Find where the given text appears and provide that cell's center as [x, y] coordinate. 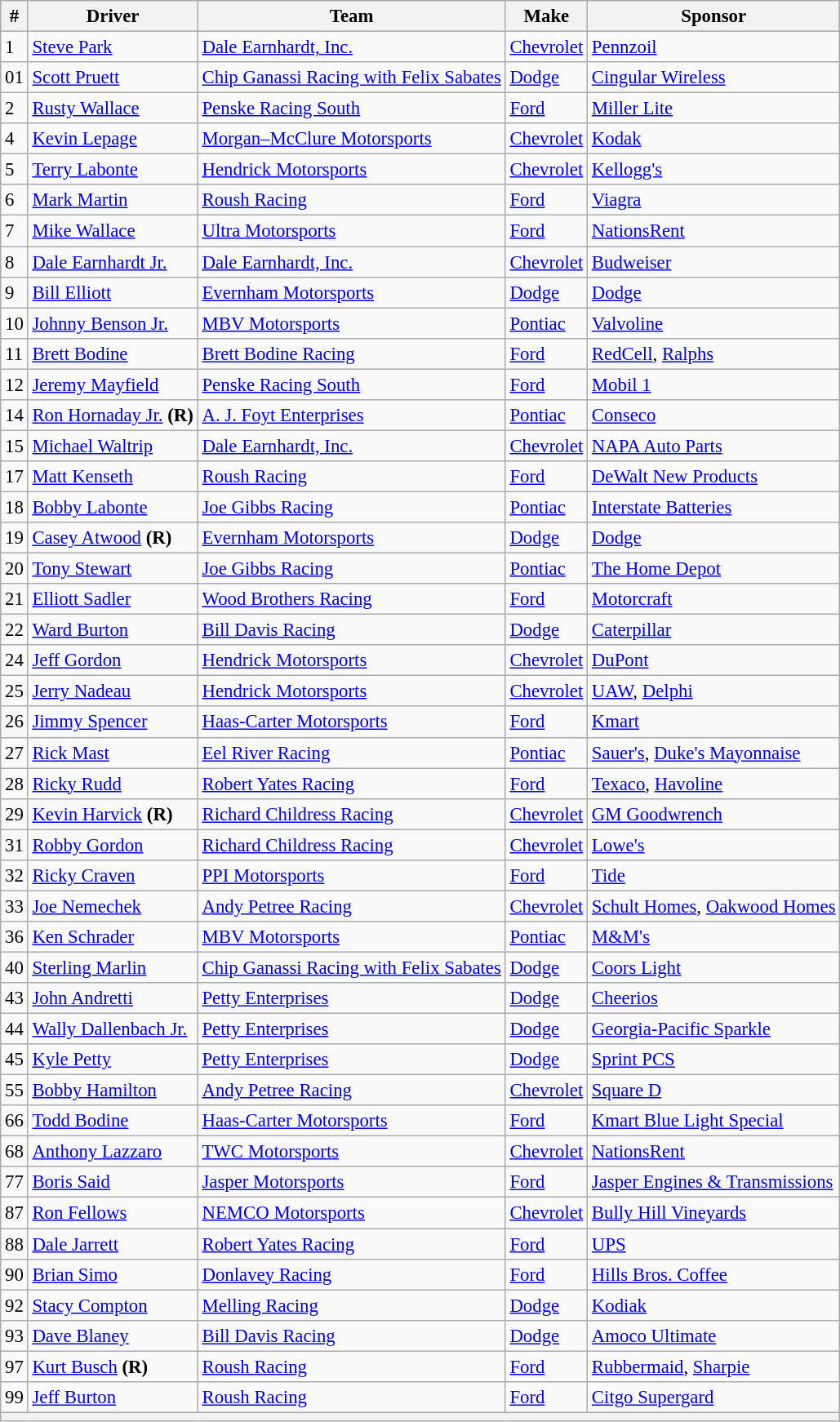
Bill Elliott [113, 292]
Jasper Motorsports [351, 1183]
Ultra Motorsports [351, 231]
Terry Labonte [113, 170]
Matt Kenseth [113, 477]
Square D [713, 1091]
NEMCO Motorsports [351, 1213]
24 [15, 660]
Interstate Batteries [713, 507]
Ken Schrader [113, 937]
RedCell, Ralphs [713, 353]
68 [15, 1152]
Stacy Compton [113, 1305]
66 [15, 1121]
92 [15, 1305]
Ron Fellows [113, 1213]
Donlavey Racing [351, 1274]
M&M's [713, 937]
The Home Depot [713, 569]
Dale Earnhardt Jr. [113, 262]
Todd Bodine [113, 1121]
Kmart [713, 722]
2 [15, 109]
Valvoline [713, 323]
1 [15, 47]
Dave Blaney [113, 1335]
Kmart Blue Light Special [713, 1121]
40 [15, 967]
20 [15, 569]
Steve Park [113, 47]
PPI Motorsports [351, 876]
UAW, Delphi [713, 691]
Joe Nemechek [113, 906]
Citgo Supergard [713, 1398]
Brett Bodine Racing [351, 353]
Mike Wallace [113, 231]
Rubbermaid, Sharpie [713, 1366]
Michael Waltrip [113, 446]
TWC Motorsports [351, 1152]
NAPA Auto Parts [713, 446]
Wood Brothers Racing [351, 599]
10 [15, 323]
33 [15, 906]
Scott Pruett [113, 78]
Wally Dallenbach Jr. [113, 1029]
DeWalt New Products [713, 477]
Ron Hornaday Jr. (R) [113, 415]
Kyle Petty [113, 1060]
11 [15, 353]
Amoco Ultimate [713, 1335]
A. J. Foyt Enterprises [351, 415]
Schult Homes, Oakwood Homes [713, 906]
45 [15, 1060]
Sauer's, Duke's Mayonnaise [713, 753]
Bully Hill Vineyards [713, 1213]
Cingular Wireless [713, 78]
Casey Atwood (R) [113, 538]
Bobby Labonte [113, 507]
43 [15, 998]
Miller Lite [713, 109]
Brett Bodine [113, 353]
Driver [113, 16]
Tony Stewart [113, 569]
87 [15, 1213]
22 [15, 630]
GM Goodwrench [713, 814]
29 [15, 814]
# [15, 16]
DuPont [713, 660]
32 [15, 876]
Sterling Marlin [113, 967]
Kodiak [713, 1305]
Ward Burton [113, 630]
27 [15, 753]
Robby Gordon [113, 845]
Rusty Wallace [113, 109]
Hills Bros. Coffee [713, 1274]
17 [15, 477]
Jeremy Mayfield [113, 384]
Kurt Busch (R) [113, 1366]
Motorcraft [713, 599]
7 [15, 231]
12 [15, 384]
Jasper Engines & Transmissions [713, 1183]
Kevin Lepage [113, 139]
8 [15, 262]
Team [351, 16]
Ricky Craven [113, 876]
Ricky Rudd [113, 784]
55 [15, 1091]
Kellogg's [713, 170]
25 [15, 691]
UPS [713, 1244]
5 [15, 170]
14 [15, 415]
4 [15, 139]
36 [15, 937]
Eel River Racing [351, 753]
Coors Light [713, 967]
Jeff Gordon [113, 660]
Sprint PCS [713, 1060]
Elliott Sadler [113, 599]
90 [15, 1274]
9 [15, 292]
Caterpillar [713, 630]
18 [15, 507]
21 [15, 599]
Melling Racing [351, 1305]
Jimmy Spencer [113, 722]
Georgia-Pacific Sparkle [713, 1029]
Dale Jarrett [113, 1244]
Tide [713, 876]
Conseco [713, 415]
28 [15, 784]
15 [15, 446]
Morgan–McClure Motorsports [351, 139]
Jeff Burton [113, 1398]
Make [546, 16]
Johnny Benson Jr. [113, 323]
Pennzoil [713, 47]
Kodak [713, 139]
77 [15, 1183]
Budweiser [713, 262]
19 [15, 538]
Sponsor [713, 16]
Viagra [713, 200]
6 [15, 200]
John Andretti [113, 998]
Lowe's [713, 845]
Rick Mast [113, 753]
Boris Said [113, 1183]
26 [15, 722]
88 [15, 1244]
Bobby Hamilton [113, 1091]
Mobil 1 [713, 384]
Anthony Lazzaro [113, 1152]
31 [15, 845]
Brian Simo [113, 1274]
97 [15, 1366]
Kevin Harvick (R) [113, 814]
Cheerios [713, 998]
99 [15, 1398]
44 [15, 1029]
93 [15, 1335]
Mark Martin [113, 200]
Texaco, Havoline [713, 784]
01 [15, 78]
Jerry Nadeau [113, 691]
